Provide the [X, Y] coordinate of the cell's center where the given text is located.  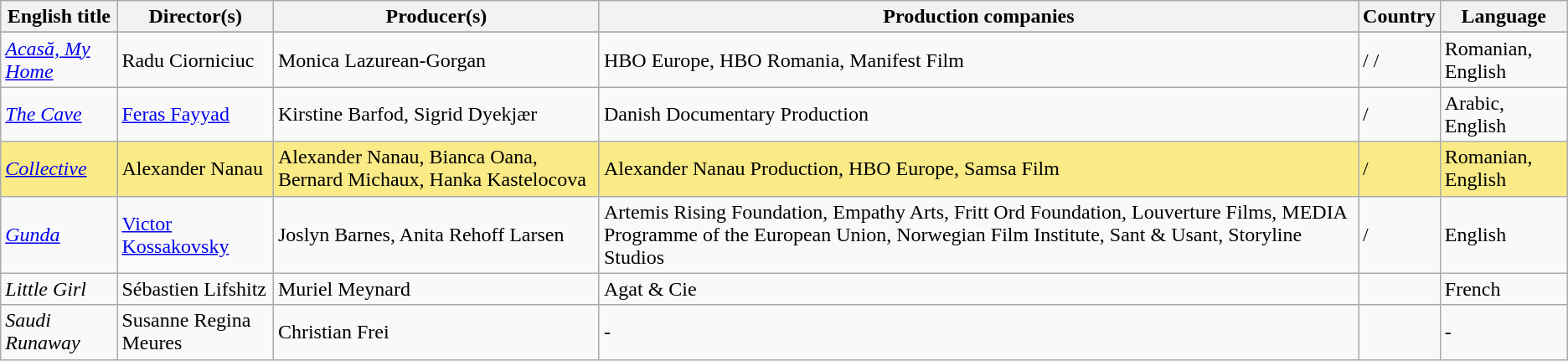
Director(s) [196, 17]
Susanne Regina Meures [196, 332]
Monica Lazurean-Gorgan [436, 60]
The Cave [59, 114]
HBO Europe, HBO Romania, Manifest Film [978, 60]
Producer(s) [436, 17]
Saudi Runaway [59, 332]
Christian Frei [436, 332]
Alexander Nanau Production, HBO Europe, Samsa Film [978, 169]
Danish Documentary Production [978, 114]
Gunda [59, 235]
English title [59, 17]
Production companies [978, 17]
Arabic, English [1504, 114]
Agat & Cie [978, 289]
/ / [1400, 60]
Alexander Nanau, Bianca Oana, Bernard Michaux, Hanka Kastelocova [436, 169]
Country [1400, 17]
Victor Kossakovsky [196, 235]
Muriel Meynard [436, 289]
Joslyn Barnes, Anita Rehoff Larsen [436, 235]
Feras Fayyad [196, 114]
Acasă, My Home [59, 60]
Kirstine Barfod, Sigrid Dyekjær [436, 114]
Sébastien Lifshitz [196, 289]
English [1504, 235]
Collective [59, 169]
Language [1504, 17]
Alexander Nanau [196, 169]
French [1504, 289]
Little Girl [59, 289]
Radu Ciorniciuc [196, 60]
